Determine the [x, y] coordinate at the center of the cell enclosing the given text.  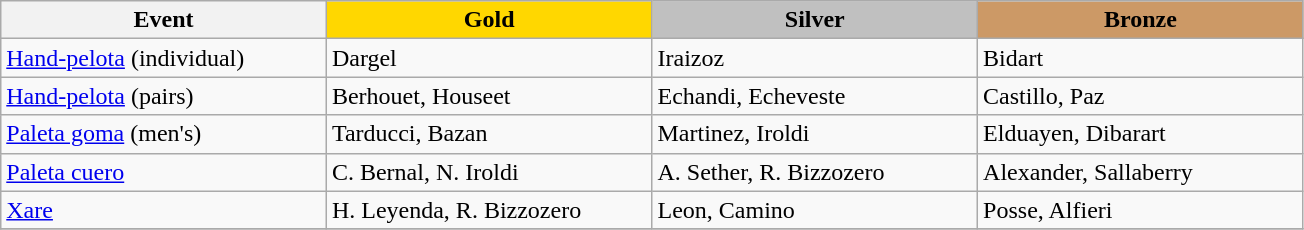
Hand-pelota (individual) [164, 58]
Event [164, 20]
Tarducci, Bazan [489, 134]
Iraizoz [815, 58]
C. Bernal, N. Iroldi [489, 172]
Leon, Camino [815, 210]
Martinez, Iroldi [815, 134]
Hand-pelota (pairs) [164, 96]
Bidart [1141, 58]
Bronze [1141, 20]
Berhouet, Houseet [489, 96]
Echandi, Echeveste [815, 96]
Xare [164, 210]
Posse, Alfieri [1141, 210]
A. Sether, R. Bizzozero [815, 172]
Silver [815, 20]
Dargel [489, 58]
Castillo, Paz [1141, 96]
H. Leyenda, R. Bizzozero [489, 210]
Paleta cuero [164, 172]
Elduayen, Dibarart [1141, 134]
Alexander, Sallaberry [1141, 172]
Gold [489, 20]
Paleta goma (men's) [164, 134]
